Return [x, y] of the center of cell containing provided text 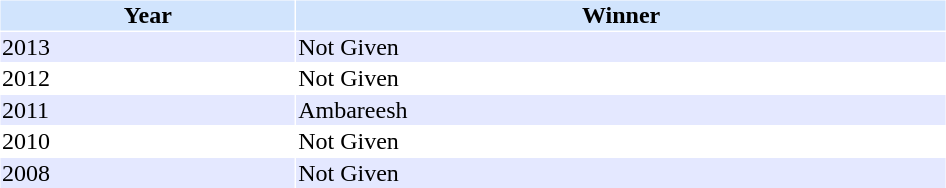
2013 [148, 47]
2008 [148, 173]
Winner [622, 15]
2012 [148, 79]
2011 [148, 110]
2010 [148, 141]
Ambareesh [622, 110]
Year [148, 15]
